Locate the cell with the specified text and output its (x, y) center coordinate. 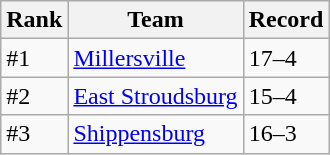
16–3 (286, 134)
Millersville (156, 58)
#2 (34, 96)
#1 (34, 58)
15–4 (286, 96)
Rank (34, 20)
17–4 (286, 58)
East Stroudsburg (156, 96)
Team (156, 20)
Shippensburg (156, 134)
#3 (34, 134)
Record (286, 20)
